Identify which cell holds the provided text, then report its (X, Y) central coordinate. 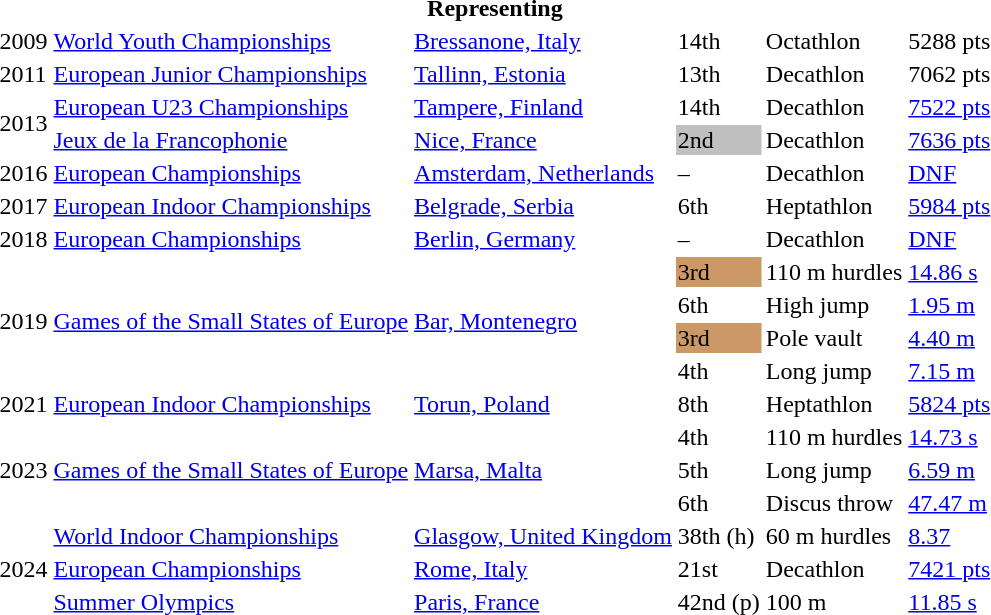
World Indoor Championships (231, 536)
Belgrade, Serbia (544, 206)
Rome, Italy (544, 569)
Bar, Montenegro (544, 322)
Berlin, Germany (544, 239)
European U23 Championships (231, 107)
European Junior Championships (231, 74)
Tampere, Finland (544, 107)
World Youth Championships (231, 41)
38th (h) (718, 536)
Amsterdam, Netherlands (544, 173)
Bressanone, Italy (544, 41)
Octathlon (834, 41)
Marsa, Malta (544, 470)
60 m hurdles (834, 536)
Glasgow, United Kingdom (544, 536)
Tallinn, Estonia (544, 74)
Torun, Poland (544, 404)
Jeux de la Francophonie (231, 140)
21st (718, 569)
Discus throw (834, 503)
Nice, France (544, 140)
Pole vault (834, 338)
2nd (718, 140)
5th (718, 470)
8th (718, 404)
High jump (834, 305)
13th (718, 74)
